Capture the cell that displays the provided text and extract its (x, y) central coordinate. 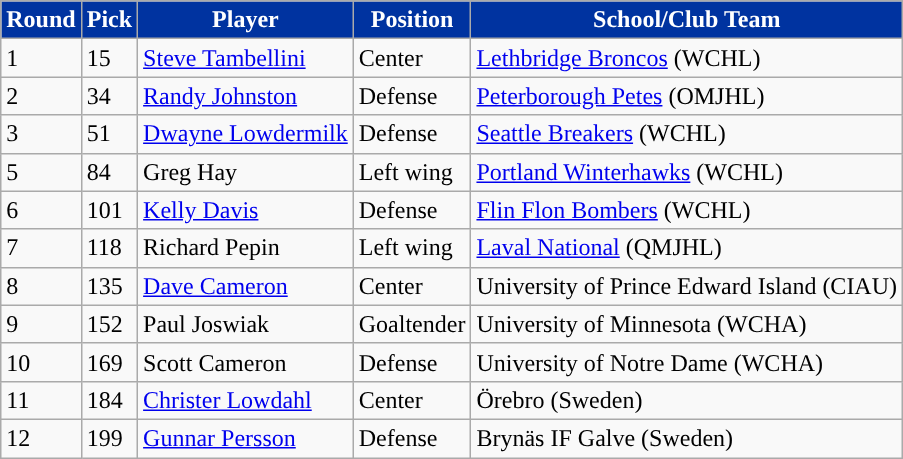
Greg Hay (246, 172)
Flin Flon Bombers (WCHL) (687, 210)
Richard Pepin (246, 248)
Seattle Breakers (WCHL) (687, 134)
Laval National (QMJHL) (687, 248)
Brynäs IF Galve (Sweden) (687, 438)
101 (109, 210)
15 (109, 58)
Gunnar Persson (246, 438)
Lethbridge Broncos (WCHL) (687, 58)
84 (109, 172)
5 (41, 172)
Player (246, 20)
135 (109, 286)
Round (41, 20)
1 (41, 58)
University of Prince Edward Island (CIAU) (687, 286)
Christer Lowdahl (246, 400)
7 (41, 248)
51 (109, 134)
12 (41, 438)
Goaltender (412, 324)
6 (41, 210)
Kelly Davis (246, 210)
Paul Joswiak (246, 324)
2 (41, 96)
University of Minnesota (WCHA) (687, 324)
184 (109, 400)
School/Club Team (687, 20)
118 (109, 248)
Portland Winterhawks (WCHL) (687, 172)
Örebro (Sweden) (687, 400)
University of Notre Dame (WCHA) (687, 362)
Steve Tambellini (246, 58)
152 (109, 324)
11 (41, 400)
Pick (109, 20)
Position (412, 20)
8 (41, 286)
Scott Cameron (246, 362)
10 (41, 362)
9 (41, 324)
3 (41, 134)
169 (109, 362)
Dave Cameron (246, 286)
34 (109, 96)
199 (109, 438)
Dwayne Lowdermilk (246, 134)
Peterborough Petes (OMJHL) (687, 96)
Randy Johnston (246, 96)
